Output the (X, Y) coordinate of the center of the cell containing the given text.  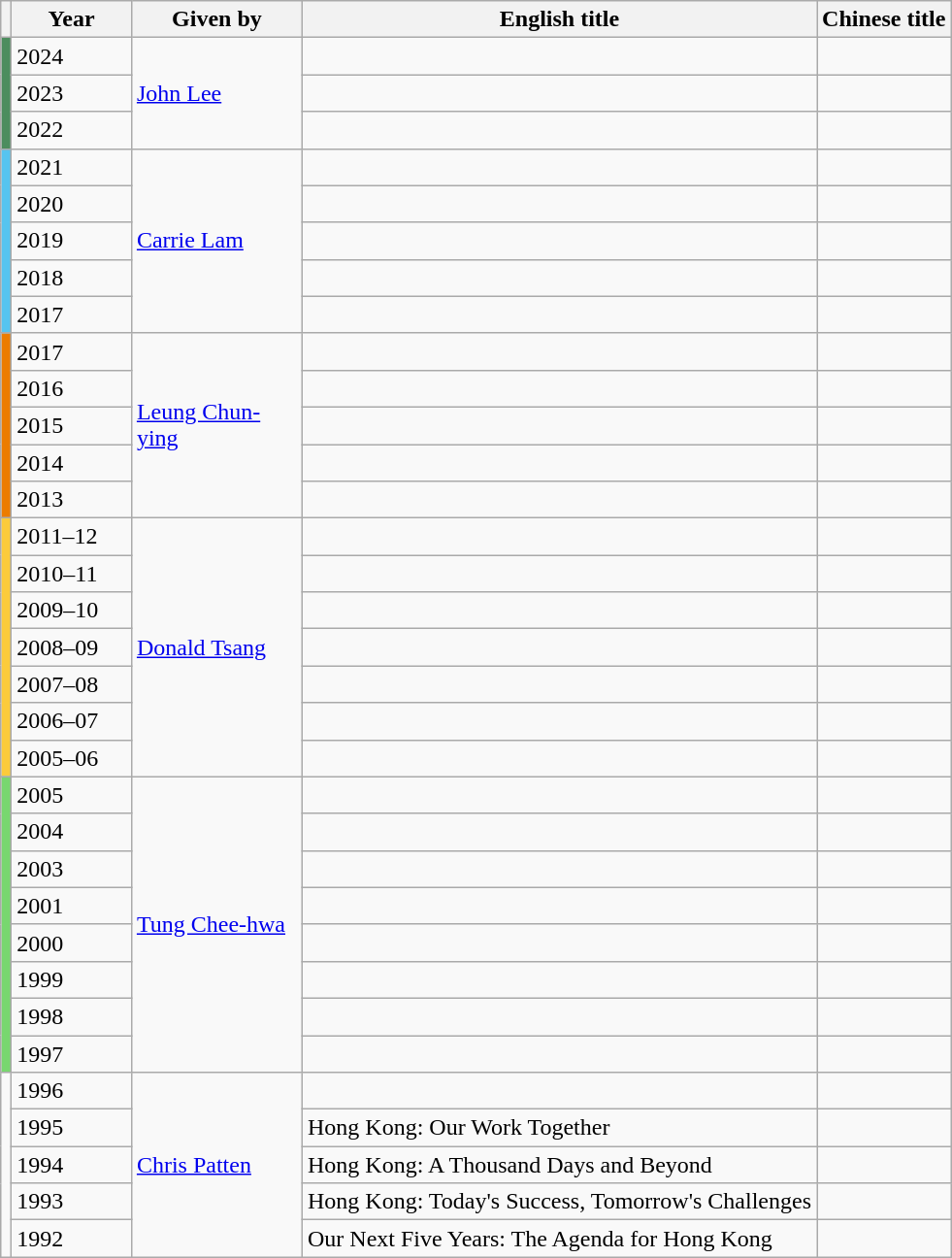
Tung Chee-hwa (216, 924)
2000 (72, 943)
2008–09 (72, 647)
Chinese title (884, 19)
2005–06 (72, 758)
Carrie Lam (216, 241)
2016 (72, 388)
2019 (72, 241)
Donald Tsang (216, 647)
2015 (72, 425)
Leung Chun-ying (216, 425)
1998 (72, 1016)
1992 (72, 1239)
2007–08 (72, 684)
2013 (72, 500)
1997 (72, 1053)
2010–11 (72, 574)
1994 (72, 1165)
2023 (72, 93)
Hong Kong: Our Work Together (559, 1128)
2011–12 (72, 537)
Our Next Five Years: The Agenda for Hong Kong (559, 1239)
Year (72, 19)
2020 (72, 204)
Hong Kong: Today's Success, Tomorrow's Challenges (559, 1202)
1995 (72, 1128)
1996 (72, 1091)
2004 (72, 832)
2021 (72, 167)
Given by (216, 19)
2014 (72, 463)
Hong Kong: A Thousand Days and Beyond (559, 1165)
Chris Patten (216, 1165)
2022 (72, 130)
1993 (72, 1202)
2006–07 (72, 721)
2001 (72, 906)
1999 (72, 979)
2003 (72, 869)
2005 (72, 795)
2018 (72, 278)
2024 (72, 56)
John Lee (216, 93)
English title (559, 19)
2009–10 (72, 611)
